Identify which cell holds the provided text, then report its (x, y) central coordinate. 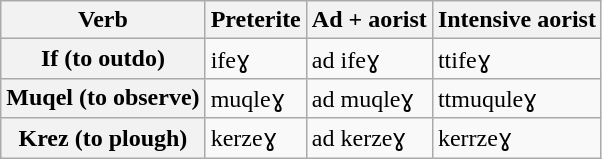
ttmuquleɣ (516, 98)
ad kerzeɣ (369, 138)
Krez (to plough) (103, 138)
muqleɣ (256, 98)
ttifeɣ (516, 59)
If (to outdo) (103, 59)
ifeɣ (256, 59)
Intensive aorist (516, 20)
kerrzeɣ (516, 138)
kerzeɣ (256, 138)
Verb (103, 20)
Ad + aorist (369, 20)
Preterite (256, 20)
ad ifeɣ (369, 59)
Muqel (to observe) (103, 98)
ad muqleɣ (369, 98)
